Find where the given text appears and provide that cell's center as (X, Y) coordinate. 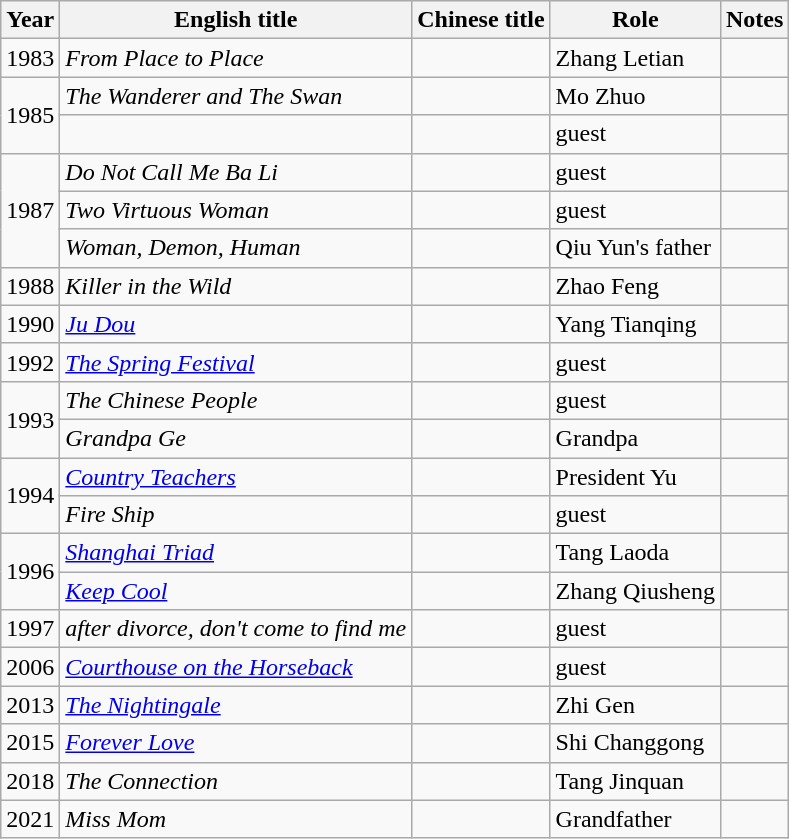
Zhang Letian (635, 58)
Grandfather (635, 819)
1993 (30, 419)
1992 (30, 362)
Miss Mom (236, 819)
The Nightingale (236, 705)
Grandpa Ge (236, 438)
Two Virtuous Woman (236, 210)
after divorce, don't come to find me (236, 629)
1988 (30, 286)
2006 (30, 667)
Courthouse on the Horseback (236, 667)
Woman, Demon, Human (236, 248)
Role (635, 20)
Shanghai Triad (236, 553)
Zhang Qiusheng (635, 591)
Tang Jinquan (635, 781)
The Connection (236, 781)
2021 (30, 819)
English title (236, 20)
Grandpa (635, 438)
Chinese title (481, 20)
President Yu (635, 477)
The Wanderer and The Swan (236, 96)
2013 (30, 705)
Ju Dou (236, 324)
Mo Zhuo (635, 96)
Country Teachers (236, 477)
1983 (30, 58)
1996 (30, 572)
1990 (30, 324)
Zhao Feng (635, 286)
From Place to Place (236, 58)
Fire Ship (236, 515)
Qiu Yun's father (635, 248)
1994 (30, 496)
Do Not Call Me Ba Li (236, 172)
1987 (30, 210)
The Chinese People (236, 400)
Zhi Gen (635, 705)
The Spring Festival (236, 362)
Notes (754, 20)
Shi Changgong (635, 743)
1997 (30, 629)
Yang Tianqing (635, 324)
1985 (30, 115)
Forever Love (236, 743)
Killer in the Wild (236, 286)
Keep Cool (236, 591)
Year (30, 20)
Tang Laoda (635, 553)
2015 (30, 743)
2018 (30, 781)
